Find where the given text appears and provide that cell's center as (x, y) coordinate. 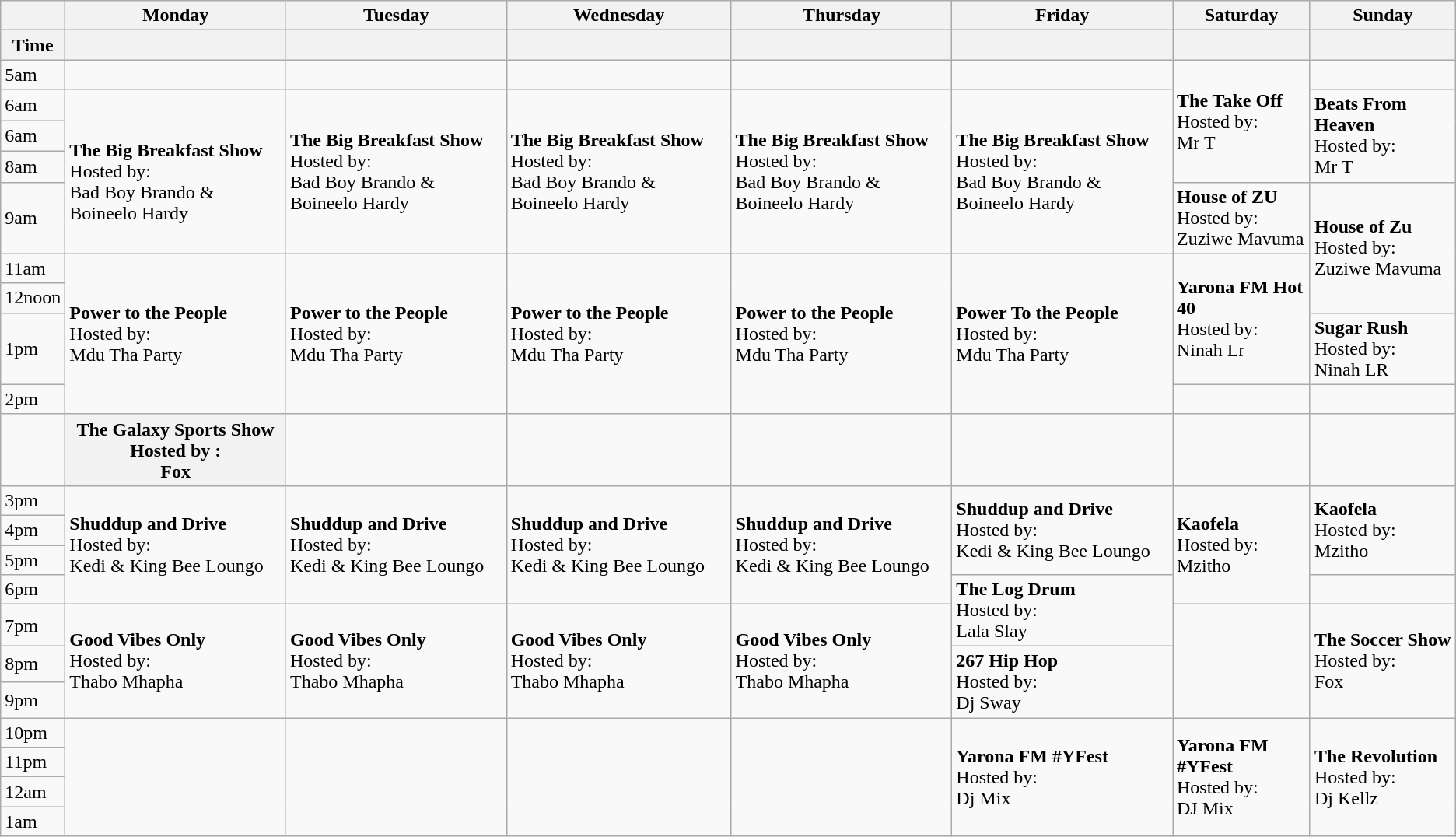
11pm (33, 762)
1am (33, 821)
12am (33, 792)
House of ZuHosted by:Zuziwe Mavuma (1383, 247)
Wednesday (619, 16)
The RevolutionHosted by:Dj Kellz (1383, 777)
The Log DrumHosted by:Lala Slay (1062, 611)
Sugar RushHosted by:Ninah LR (1383, 348)
Tuesday (396, 16)
Saturday (1241, 16)
Yarona FM #YFestHosted by:Dj Mix (1062, 777)
Beats From HeavenHosted by:Mr T (1383, 135)
4pm (33, 530)
5pm (33, 559)
Yarona FM Hot 40Hosted by:Ninah Lr (1241, 319)
6pm (33, 590)
9am (33, 218)
Time (33, 45)
8am (33, 166)
The Take OffHosted by:Mr T (1241, 121)
267 Hip HopHosted by:Dj Sway (1062, 682)
The Soccer ShowHosted by:Fox (1383, 661)
9pm (33, 700)
7pm (33, 625)
Monday (176, 16)
5am (33, 75)
Power To the PeopleHosted by:Mdu Tha Party (1062, 334)
12noon (33, 298)
11am (33, 268)
1pm (33, 348)
8pm (33, 664)
House of ZUHosted by:Zuziwe Mavuma (1241, 218)
Yarona FM #YFestHosted by:DJ Mix (1241, 777)
Sunday (1383, 16)
3pm (33, 500)
2pm (33, 399)
10pm (33, 733)
The Galaxy Sports ShowHosted by :Fox (176, 450)
Friday (1062, 16)
Thursday (842, 16)
